Identify which cell holds the provided text, then report its (X, Y) central coordinate. 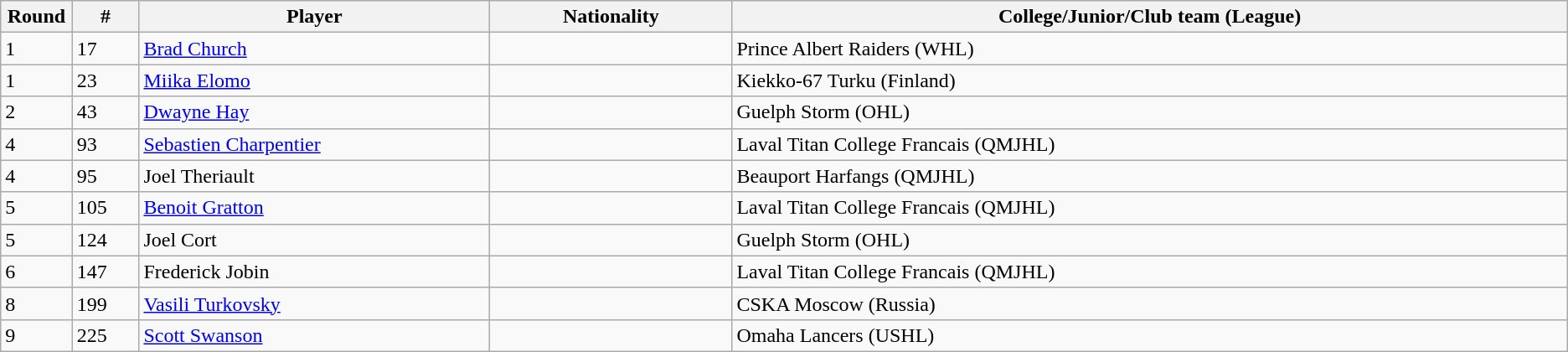
124 (106, 240)
225 (106, 335)
105 (106, 208)
43 (106, 112)
Miika Elomo (315, 80)
95 (106, 176)
Dwayne Hay (315, 112)
199 (106, 303)
23 (106, 80)
Joel Theriault (315, 176)
Scott Swanson (315, 335)
Omaha Lancers (USHL) (1149, 335)
9 (37, 335)
Brad Church (315, 49)
Nationality (611, 17)
Round (37, 17)
# (106, 17)
6 (37, 272)
93 (106, 144)
17 (106, 49)
Beauport Harfangs (QMJHL) (1149, 176)
Vasili Turkovsky (315, 303)
Prince Albert Raiders (WHL) (1149, 49)
2 (37, 112)
College/Junior/Club team (League) (1149, 17)
Sebastien Charpentier (315, 144)
Player (315, 17)
Benoit Gratton (315, 208)
CSKA Moscow (Russia) (1149, 303)
Frederick Jobin (315, 272)
Joel Cort (315, 240)
8 (37, 303)
Kiekko-67 Turku (Finland) (1149, 80)
147 (106, 272)
